Scan for the cell matching the given text and deliver its (x, y) coordinate at center. 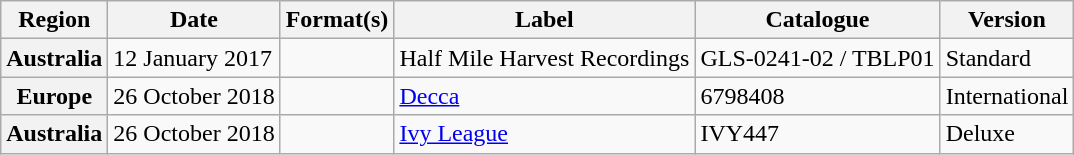
IVY447 (818, 134)
Version (1007, 20)
Standard (1007, 58)
Catalogue (818, 20)
Half Mile Harvest Recordings (544, 58)
Ivy League (544, 134)
Europe (54, 96)
Label (544, 20)
GLS-0241-02 / TBLP01 (818, 58)
International (1007, 96)
Format(s) (337, 20)
Region (54, 20)
6798408 (818, 96)
Decca (544, 96)
12 January 2017 (194, 58)
Deluxe (1007, 134)
Date (194, 20)
